Extract the (x, y) coordinate from the center of the cell holding the provided text.  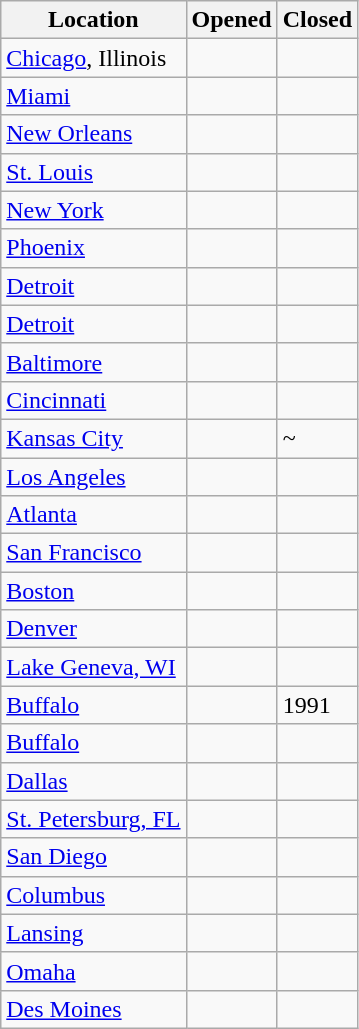
1991 (317, 705)
Lake Geneva, WI (94, 667)
Atlanta (94, 515)
Chicago, Illinois (94, 58)
San Francisco (94, 553)
Miami (94, 96)
Columbus (94, 895)
St. Petersburg, FL (94, 819)
Boston (94, 591)
Denver (94, 629)
Baltimore (94, 362)
Lansing (94, 933)
Omaha (94, 971)
San Diego (94, 857)
New York (94, 210)
Kansas City (94, 438)
New Orleans (94, 134)
St. Louis (94, 172)
Des Moines (94, 1009)
Phoenix (94, 248)
Cincinnati (94, 400)
Location (94, 20)
Dallas (94, 781)
~ (317, 438)
Los Angeles (94, 477)
Closed (317, 20)
Opened (232, 20)
